Scan for the cell matching the given text and deliver its (x, y) coordinate at center. 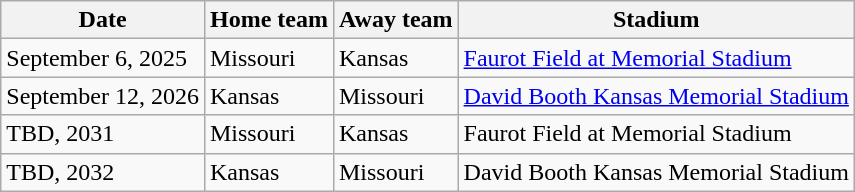
Stadium (656, 20)
September 12, 2026 (103, 96)
September 6, 2025 (103, 58)
TBD, 2031 (103, 134)
TBD, 2032 (103, 172)
Home team (268, 20)
Away team (396, 20)
Date (103, 20)
